Return the [x, y] coordinate for the center point of the cell that contains the specified text.  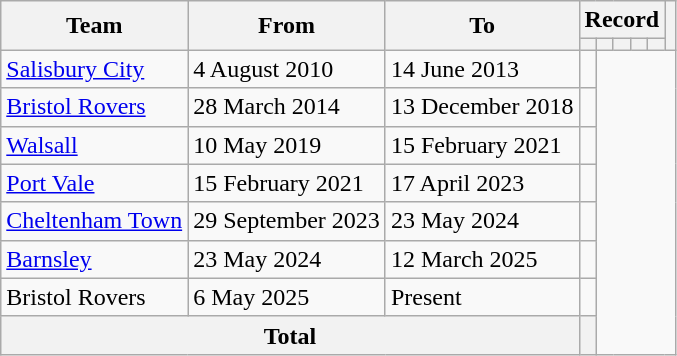
13 December 2018 [482, 107]
Barnsley [94, 259]
From [287, 26]
17 April 2023 [482, 183]
Walsall [94, 145]
Salisbury City [94, 69]
29 September 2023 [287, 221]
6 May 2025 [287, 297]
Total [290, 335]
Record [622, 20]
To [482, 26]
4 August 2010 [287, 69]
12 March 2025 [482, 259]
14 June 2013 [482, 69]
Port Vale [94, 183]
Present [482, 297]
10 May 2019 [287, 145]
28 March 2014 [287, 107]
Team [94, 26]
Cheltenham Town [94, 221]
